Search for the cell housing the specified text and yield its (x, y) center coordinate. 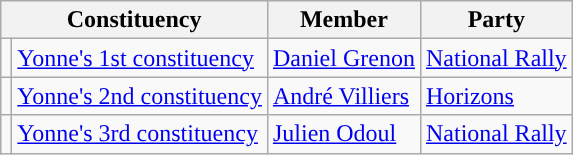
André Villiers (344, 96)
Yonne's 2nd constituency (140, 96)
Yonne's 1st constituency (140, 58)
Julien Odoul (344, 134)
Party (496, 20)
Horizons (496, 96)
Yonne's 3rd constituency (140, 134)
Constituency (134, 20)
Daniel Grenon (344, 58)
Member (344, 20)
